Return the [x, y] coordinate for the center point of the cell that contains the specified text.  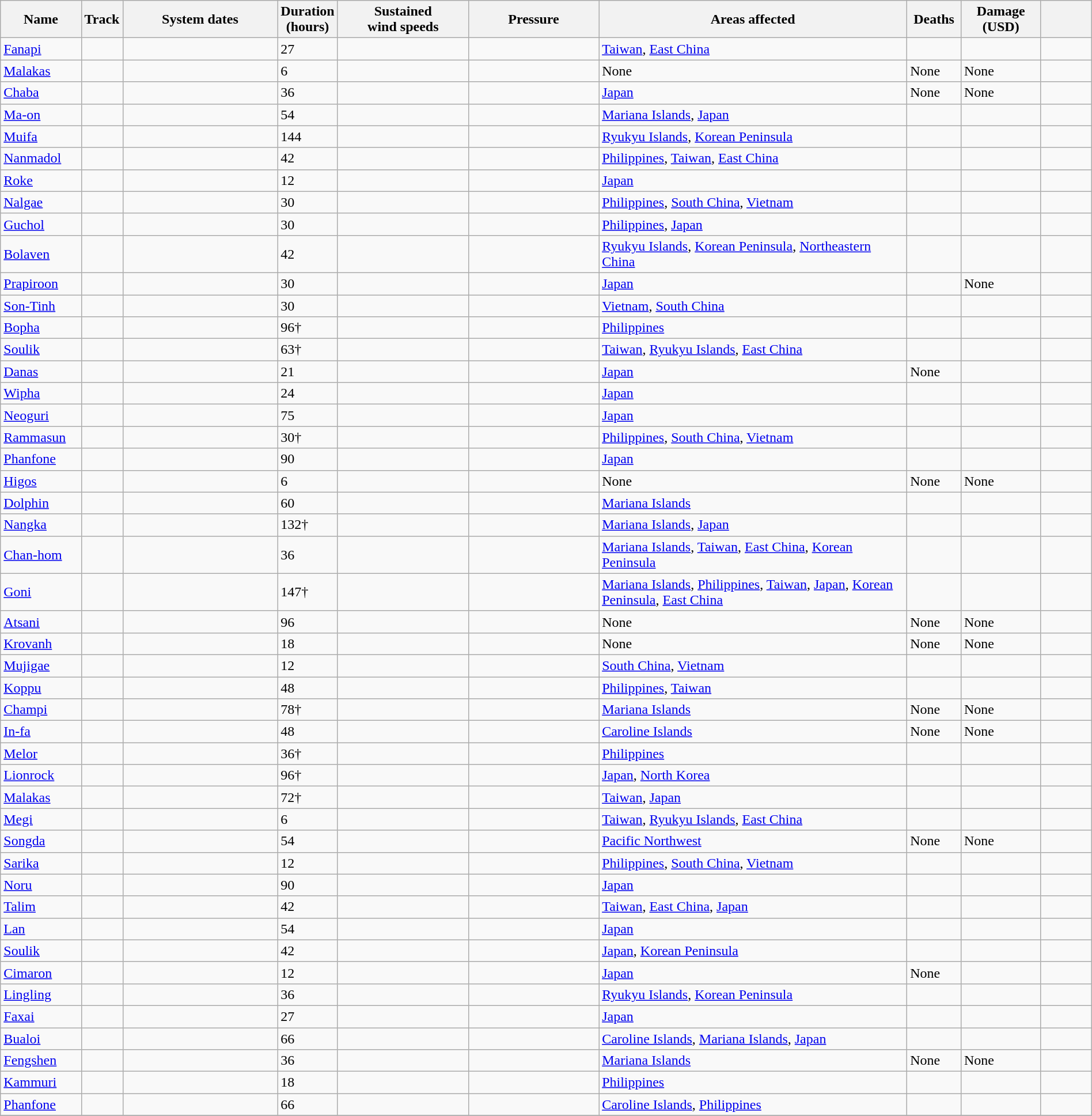
Rammasun [41, 437]
Ma-on [41, 115]
Duration(hours) [308, 20]
Bualoi [41, 1039]
78† [308, 710]
Noru [41, 885]
Japan, Korean Peninsula [753, 951]
Wipha [41, 394]
Cimaron [41, 973]
Pressure [533, 20]
Taiwan, East China [753, 49]
Philippines, Japan [753, 224]
Son-Tinh [41, 306]
96 [308, 622]
Lionrock [41, 775]
63† [308, 350]
System dates [200, 20]
75 [308, 415]
Koppu [41, 687]
21 [308, 372]
Chaba [41, 93]
Philippines, Taiwan, East China [753, 158]
36† [308, 754]
Fanapi [41, 49]
Caroline Islands, Mariana Islands, Japan [753, 1039]
Deaths [934, 20]
Danas [41, 372]
Muifa [41, 137]
Taiwan, East China, Japan [753, 907]
Philippines, Taiwan [753, 687]
Sustainedwind speeds [403, 20]
Dolphin [41, 503]
Ryukyu Islands, Korean Peninsula, Northeastern China [753, 254]
Taiwan, Japan [753, 797]
Track [102, 20]
Megi [41, 819]
Nangka [41, 525]
Prapiroon [41, 283]
Mariana Islands, Taiwan, East China, Korean Peninsula [753, 554]
Roke [41, 180]
Chan-hom [41, 554]
Neoguri [41, 415]
Vietnam, South China [753, 306]
Bolaven [41, 254]
Areas affected [753, 20]
144 [308, 137]
Lingling [41, 994]
72† [308, 797]
Sarika [41, 863]
Talim [41, 907]
Atsani [41, 622]
Kammuri [41, 1083]
Faxai [41, 1016]
Nalgae [41, 202]
Japan, North Korea [753, 775]
Nanmadol [41, 158]
Mujigae [41, 665]
24 [308, 394]
Fengshen [41, 1061]
Melor [41, 754]
South China, Vietnam [753, 665]
Krovanh [41, 644]
Champi [41, 710]
Lan [41, 929]
Guchol [41, 224]
132† [308, 525]
Name [41, 20]
In-fa [41, 732]
30† [308, 437]
60 [308, 503]
Bopha [41, 328]
Songda [41, 841]
147† [308, 592]
Higos [41, 481]
Caroline Islands [753, 732]
Goni [41, 592]
Caroline Islands, Philippines [753, 1104]
Pacific Northwest [753, 841]
Mariana Islands, Philippines, Taiwan, Japan, Korean Peninsula, East China [753, 592]
Damage(USD) [1000, 20]
